Return the [X, Y] coordinate for the center point of the cell that contains the specified text.  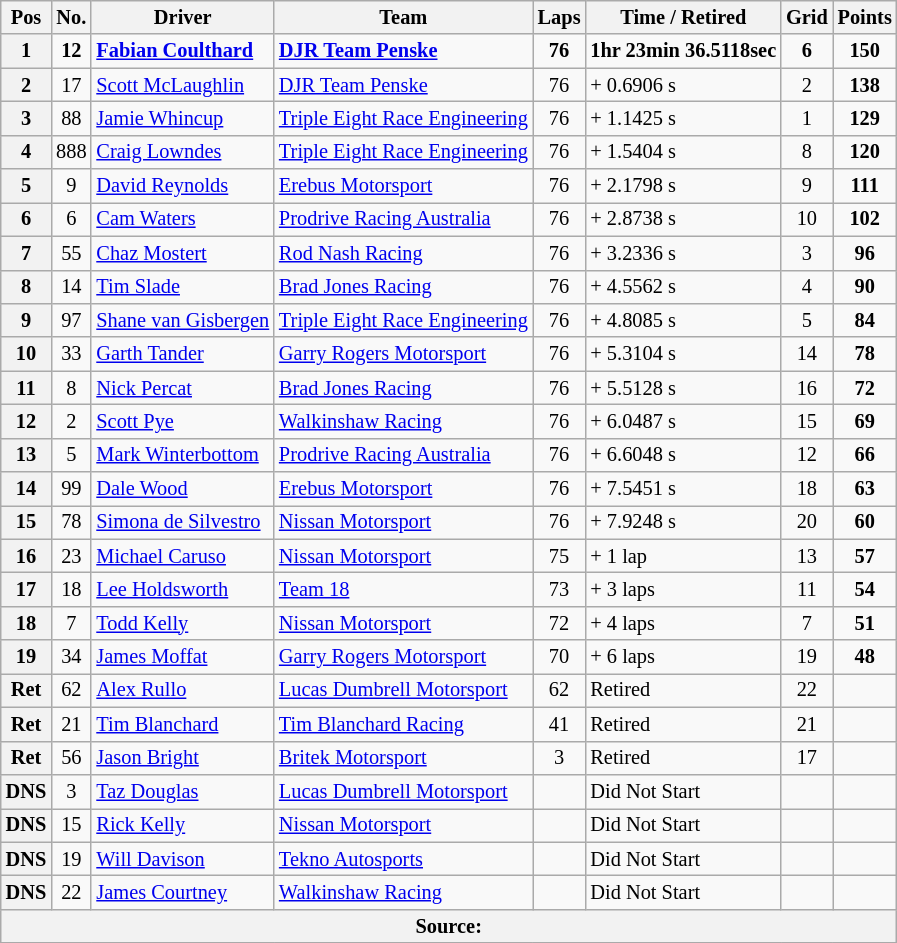
Garth Tander [182, 354]
73 [560, 589]
Tekno Autosports [404, 859]
Team [404, 17]
Will Davison [182, 859]
66 [865, 455]
Britek Motorsport [404, 758]
96 [865, 253]
+ 4.8085 s [683, 320]
Taz Douglas [182, 791]
41 [560, 724]
+ 6.6048 s [683, 455]
34 [71, 657]
Rod Nash Racing [404, 253]
+ 5.5128 s [683, 388]
51 [865, 623]
Pos [26, 17]
Mark Winterbottom [182, 455]
+ 7.9248 s [683, 522]
Cam Waters [182, 219]
54 [865, 589]
90 [865, 287]
+ 7.5451 s [683, 489]
Dale Wood [182, 489]
102 [865, 219]
69 [865, 421]
1hr 23min 36.5118sec [683, 51]
Michael Caruso [182, 556]
Scott Pye [182, 421]
23 [71, 556]
Todd Kelly [182, 623]
Jamie Whincup [182, 118]
129 [865, 118]
48 [865, 657]
Scott McLaughlin [182, 85]
150 [865, 51]
111 [865, 186]
Source: [449, 926]
55 [71, 253]
Shane van Gisbergen [182, 320]
63 [865, 489]
+ 6 laps [683, 657]
+ 1.1425 s [683, 118]
+ 1.5404 s [683, 152]
Time / Retired [683, 17]
+ 4 laps [683, 623]
+ 3 laps [683, 589]
Craig Lowndes [182, 152]
88 [71, 118]
60 [865, 522]
Simona de Silvestro [182, 522]
99 [71, 489]
Tim Blanchard Racing [404, 724]
+ 3.2336 s [683, 253]
84 [865, 320]
+ 4.5562 s [683, 287]
138 [865, 85]
Driver [182, 17]
Tim Slade [182, 287]
+ 5.3104 s [683, 354]
David Reynolds [182, 186]
888 [71, 152]
+ 1 lap [683, 556]
70 [560, 657]
75 [560, 556]
Points [865, 17]
Grid [807, 17]
Nick Percat [182, 388]
+ 0.6906 s [683, 85]
Jason Bright [182, 758]
Tim Blanchard [182, 724]
Rick Kelly [182, 825]
No. [71, 17]
+ 2.1798 s [683, 186]
+ 2.8738 s [683, 219]
97 [71, 320]
Lee Holdsworth [182, 589]
57 [865, 556]
Chaz Mostert [182, 253]
James Moffat [182, 657]
James Courtney [182, 892]
Laps [560, 17]
20 [807, 522]
33 [71, 354]
Team 18 [404, 589]
Fabian Coulthard [182, 51]
Alex Rullo [182, 690]
+ 6.0487 s [683, 421]
56 [71, 758]
120 [865, 152]
